Extract the [x, y] coordinate from the center of the cell holding the provided text.  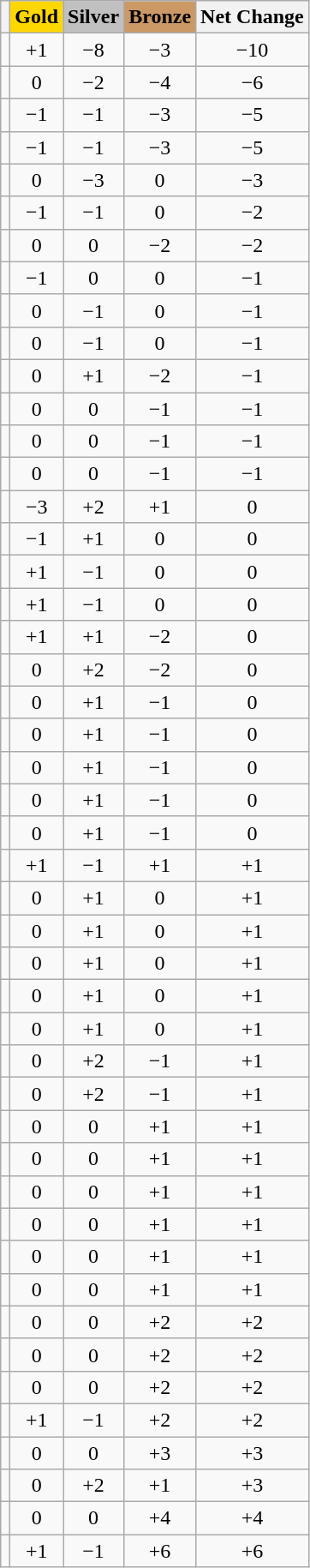
−10 [253, 50]
Bronze [160, 17]
−4 [160, 82]
−8 [94, 50]
Net Change [253, 17]
Gold [37, 17]
−6 [253, 82]
Silver [94, 17]
